Scan for the cell matching the given text and deliver its (x, y) coordinate at center. 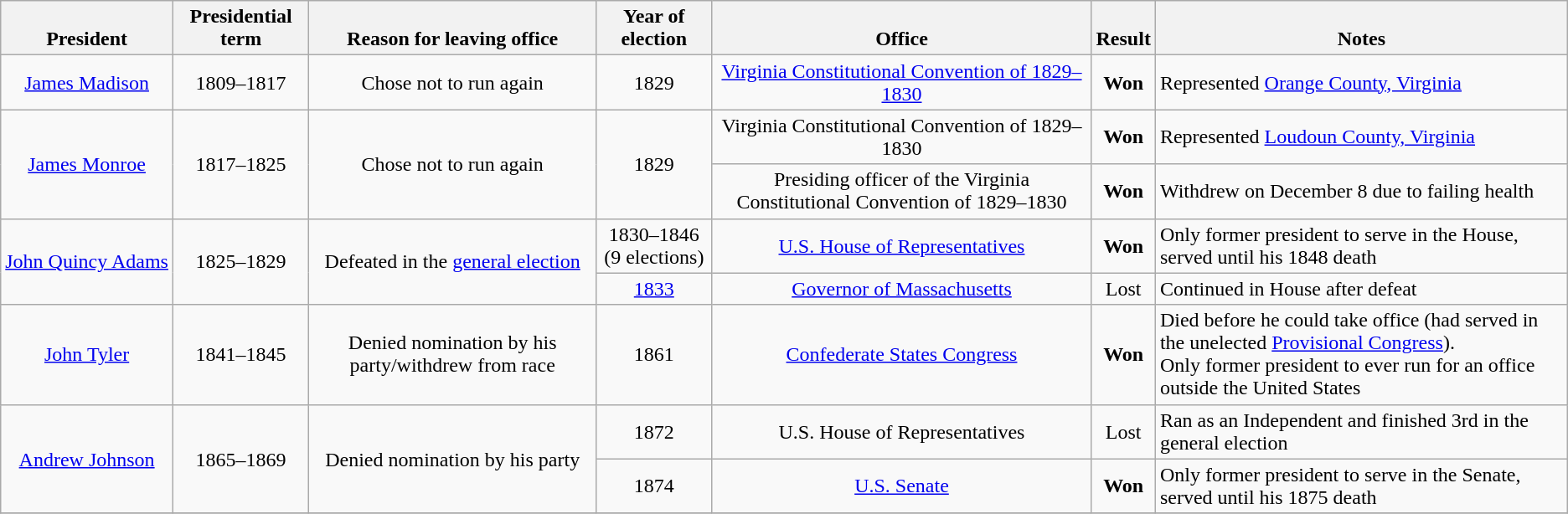
Notes (1361, 28)
Denied nomination by his party/withdrew from race (452, 355)
1825–1829 (240, 261)
Withdrew on December 8 due to failing health (1361, 191)
1830–1846(9 elections) (654, 246)
Only former president to serve in the Senate, served until his 1875 death (1361, 486)
James Monroe (87, 164)
Only former president to serve in the House, served until his 1848 death (1361, 246)
Denied nomination by his party (452, 459)
James Madison (87, 82)
Continued in House after defeat (1361, 289)
1817–1825 (240, 164)
Represented Loudoun County, Virginia (1361, 137)
Defeated in the general election (452, 261)
Ran as an Independent and finished 3rd in the general election (1361, 432)
1833 (654, 289)
Reason for leaving office (452, 28)
U.S. Senate (901, 486)
John Tyler (87, 355)
Confederate States Congress (901, 355)
1865–1869 (240, 459)
Presidential term (240, 28)
1861 (654, 355)
John Quincy Adams (87, 261)
Presiding officer of the Virginia Constitutional Convention of 1829–1830 (901, 191)
Result (1123, 28)
Governor of Massachusetts (901, 289)
Year of election (654, 28)
President (87, 28)
Represented Orange County, Virginia (1361, 82)
Office (901, 28)
1872 (654, 432)
1874 (654, 486)
Andrew Johnson (87, 459)
1841–1845 (240, 355)
1809–1817 (240, 82)
